Scan for the cell matching the given text and deliver its (X, Y) coordinate at center. 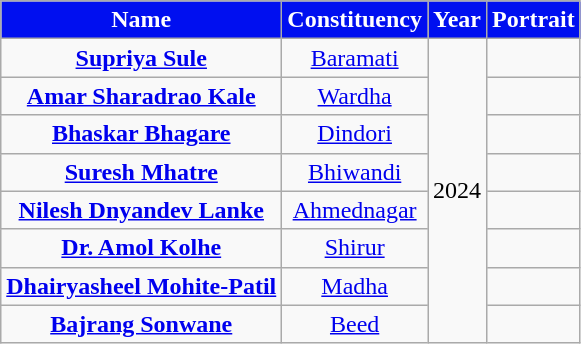
Baramati (355, 58)
Nilesh Dnyandev Lanke (142, 210)
Portrait (534, 20)
Bhaskar Bhagare (142, 134)
Shirur (355, 248)
Wardha (355, 96)
Dindori (355, 134)
Amar Sharadrao Kale (142, 96)
Year (458, 20)
Bhiwandi (355, 172)
Suresh Mhatre (142, 172)
Constituency (355, 20)
2024 (458, 191)
Supriya Sule (142, 58)
Dhairyasheel Mohite-Patil (142, 286)
Beed (355, 324)
Madha (355, 286)
Bajrang Sonwane (142, 324)
Name (142, 20)
Dr. Amol Kolhe (142, 248)
Ahmednagar (355, 210)
